Search for the cell housing the specified text and yield its (x, y) center coordinate. 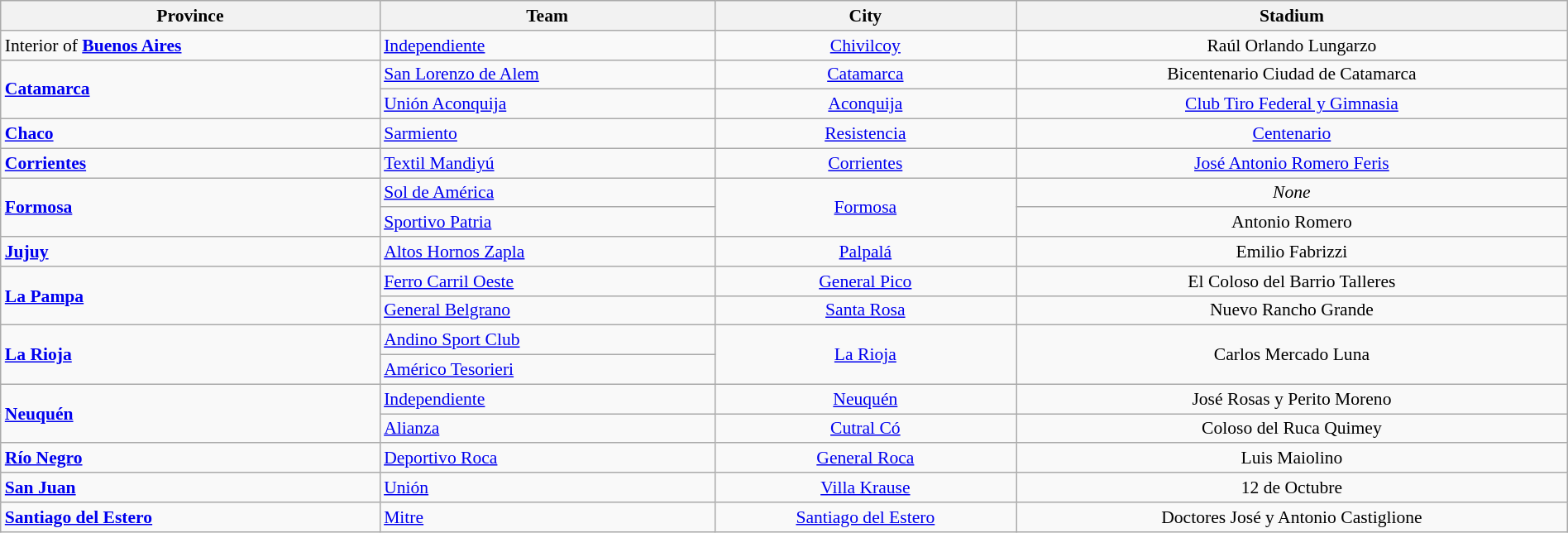
City (865, 16)
Río Negro (190, 459)
Américo Tesorieri (547, 370)
Unión (547, 487)
Altos Hornos Zapla (547, 252)
Sarmiento (547, 134)
Sol de América (547, 193)
Jujuy (190, 252)
Carlos Mercado Luna (1292, 354)
Bicentenario Ciudad de Catamarca (1292, 74)
Antonio Romero (1292, 223)
Nuevo Rancho Grande (1292, 310)
Chaco (190, 134)
Emilio Fabrizzi (1292, 252)
El Coloso del Barrio Talleres (1292, 281)
Chivilcoy (865, 46)
12 de Octubre (1292, 487)
General Pico (865, 281)
Doctores José y Antonio Castiglione (1292, 517)
Province (190, 16)
Resistencia (865, 134)
Unión Aconquija (547, 104)
Palpalá (865, 252)
José Antonio Romero Feris (1292, 163)
General Roca (865, 459)
Stadium (1292, 16)
San Juan (190, 487)
Sportivo Patria (547, 223)
Deportivo Roca (547, 459)
General Belgrano (547, 310)
La Pampa (190, 296)
None (1292, 193)
Mitre (547, 517)
Textil Mandiyú (547, 163)
Ferro Carril Oeste (547, 281)
Santa Rosa (865, 310)
José Rosas y Perito Moreno (1292, 399)
San Lorenzo de Alem (547, 74)
Coloso del Ruca Quimey (1292, 429)
Raúl Orlando Lungarzo (1292, 46)
Aconquija (865, 104)
Interior of Buenos Aires (190, 46)
Andino Sport Club (547, 340)
Cutral Có (865, 429)
Villa Krause (865, 487)
Luis Maiolino (1292, 459)
Centenario (1292, 134)
Team (547, 16)
Alianza (547, 429)
Club Tiro Federal y Gimnasia (1292, 104)
